Determine the [X, Y] coordinate at the center of the cell enclosing the given text.  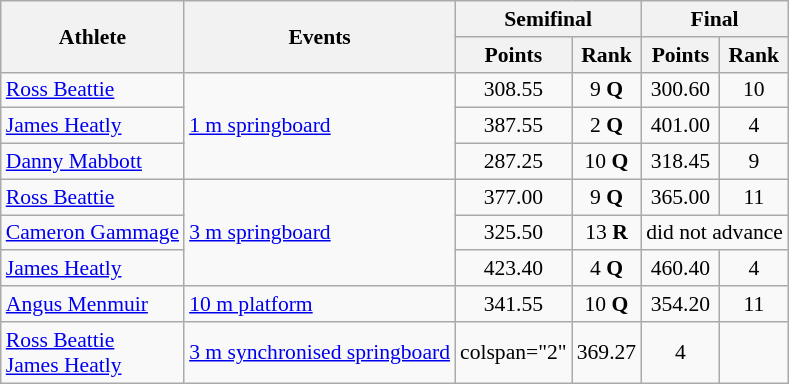
287.25 [514, 162]
354.20 [680, 304]
3 m springboard [320, 232]
Angus Menmuir [92, 304]
10 [754, 90]
318.45 [680, 162]
460.40 [680, 269]
365.00 [680, 197]
387.55 [514, 126]
341.55 [514, 304]
300.60 [680, 90]
4 Q [606, 269]
Semifinal [548, 19]
423.40 [514, 269]
1 m springboard [320, 126]
Cameron Gammage [92, 233]
Final [714, 19]
colspan="2" [514, 352]
2 Q [606, 126]
Athlete [92, 36]
13 R [606, 233]
did not advance [714, 233]
10 m platform [320, 304]
369.27 [606, 352]
377.00 [514, 197]
308.55 [514, 90]
401.00 [680, 126]
Danny Mabbott [92, 162]
325.50 [514, 233]
Ross BeattieJames Heatly [92, 352]
Events [320, 36]
3 m synchronised springboard [320, 352]
9 [754, 162]
